Pinpoint the cell where the given text exists, returning its [X, Y] midpoint coordinate. 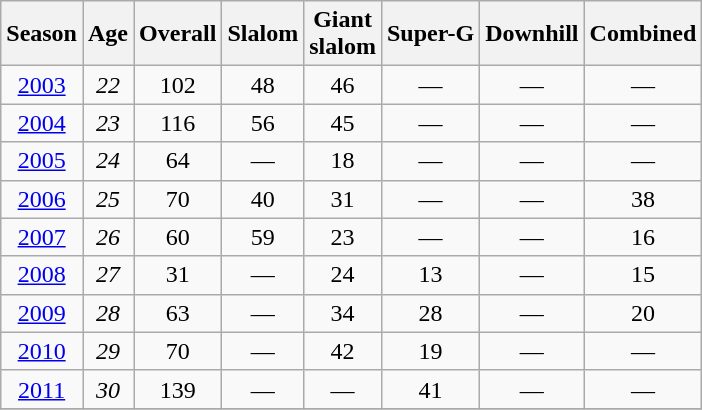
48 [263, 85]
59 [263, 237]
Age [108, 34]
13 [430, 275]
25 [108, 199]
2008 [42, 275]
Combined [643, 34]
2011 [42, 389]
116 [178, 123]
Season [42, 34]
2005 [42, 161]
Overall [178, 34]
18 [343, 161]
26 [108, 237]
30 [108, 389]
42 [343, 351]
22 [108, 85]
29 [108, 351]
Downhill [532, 34]
16 [643, 237]
38 [643, 199]
20 [643, 313]
64 [178, 161]
45 [343, 123]
2006 [42, 199]
46 [343, 85]
139 [178, 389]
2009 [42, 313]
19 [430, 351]
34 [343, 313]
Giantslalom [343, 34]
2003 [42, 85]
2004 [42, 123]
60 [178, 237]
15 [643, 275]
40 [263, 199]
Slalom [263, 34]
2007 [42, 237]
Super-G [430, 34]
41 [430, 389]
102 [178, 85]
2010 [42, 351]
27 [108, 275]
63 [178, 313]
56 [263, 123]
